Detect which cell encompasses the target text, then output its (X, Y) center coordinate. 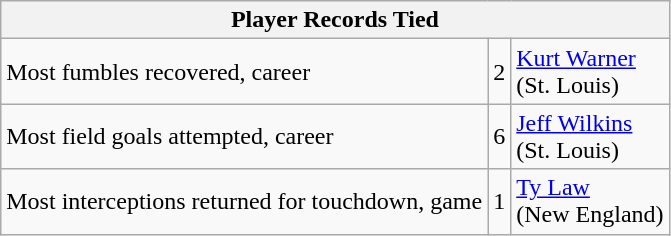
Most field goals attempted, career (244, 136)
Player Records Tied (335, 20)
Ty Law(New England) (590, 202)
Most fumbles recovered, career (244, 72)
Most interceptions returned for touchdown, game (244, 202)
2 (500, 72)
Jeff Wilkins(St. Louis) (590, 136)
1 (500, 202)
Kurt Warner(St. Louis) (590, 72)
6 (500, 136)
